Output the (x, y) coordinate of the center of the cell containing the given text.  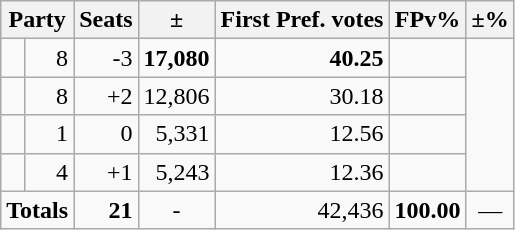
+1 (106, 172)
Totals (38, 210)
21 (106, 210)
17,080 (176, 58)
— (490, 210)
12,806 (176, 96)
5,331 (176, 134)
42,436 (302, 210)
30.18 (302, 96)
100.00 (428, 210)
12.56 (302, 134)
±% (490, 20)
-3 (106, 58)
Party (38, 20)
- (176, 210)
40.25 (302, 58)
1 (48, 134)
+2 (106, 96)
First Pref. votes (302, 20)
± (176, 20)
0 (106, 134)
5,243 (176, 172)
Seats (106, 20)
4 (48, 172)
12.36 (302, 172)
FPv% (428, 20)
